Determine the [X, Y] coordinate at the center of the cell enclosing the given text.  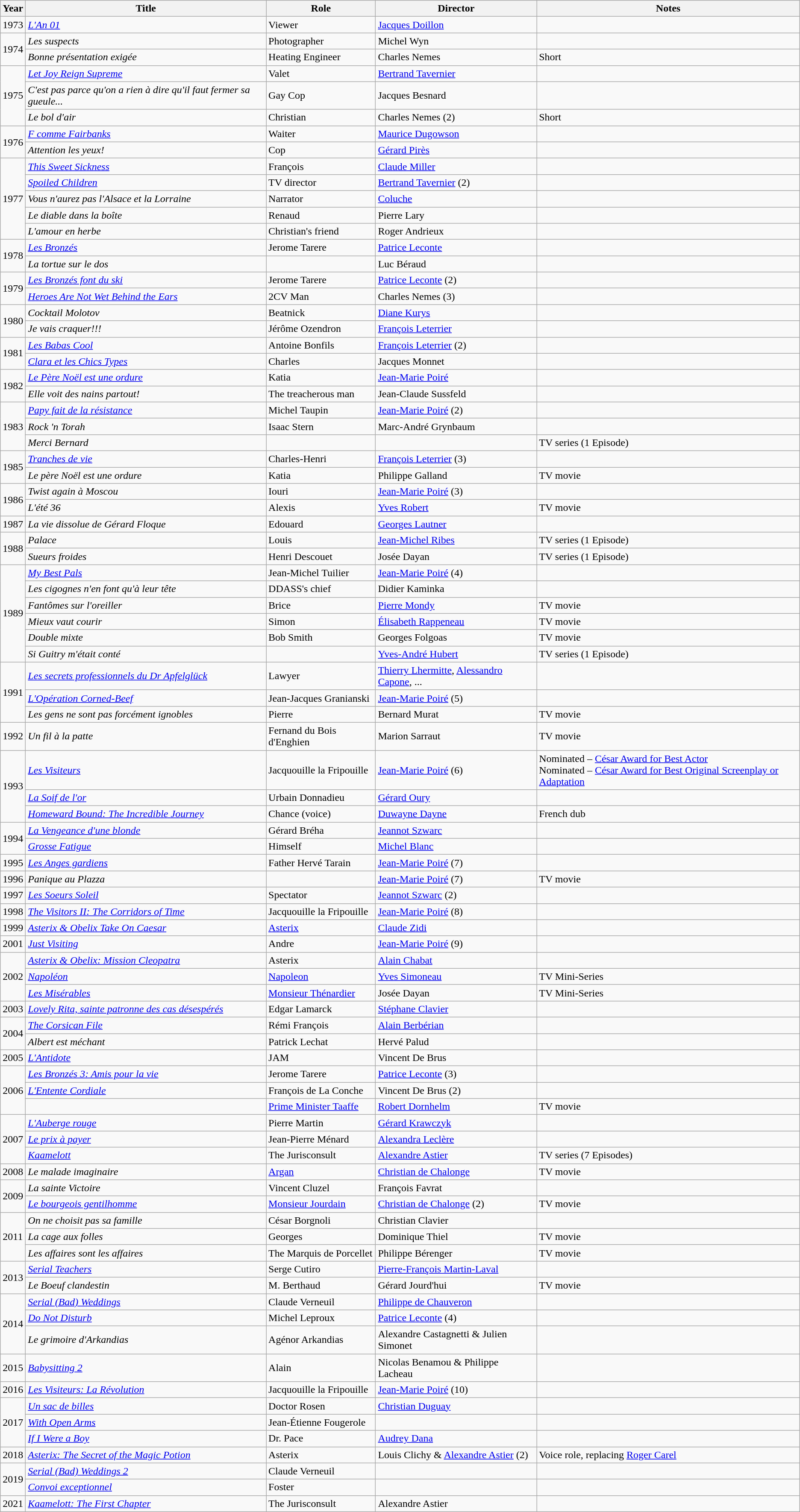
Grosse Fatigue [146, 847]
Serge Cutiro [321, 1269]
François Leterrier (2) [456, 345]
L'été 36 [146, 508]
Clara et les Chics Types [146, 361]
Prime Minister Taaffe [321, 1107]
2002 [13, 976]
Les secrets professionnels du Dr Apfelglück [146, 676]
2017 [13, 1422]
2001 [13, 944]
Philippe Galland [456, 475]
Alexandre Castagnetti & Julien Simonet [456, 1340]
La tortue sur le dos [146, 264]
Nicolas Benamou & Philippe Lacheau [456, 1368]
Michel Leproux [321, 1318]
Pierre Martin [321, 1123]
Lawyer [321, 676]
If I Were a Boy [146, 1439]
1979 [13, 288]
TV director [321, 182]
2004 [13, 1033]
Pierre Mondy [456, 605]
Marc-André Grynbaum [456, 426]
Attention les yeux! [146, 150]
Alain [321, 1368]
Sueurs froides [146, 557]
Convoi exceptionnel [146, 1487]
Fantômes sur l'oreiller [146, 605]
Urbain Donnadieu [321, 798]
Audrey Dana [456, 1439]
Rémi François [321, 1025]
Spectator [321, 895]
Cocktail Molotov [146, 313]
L'Entente Cordiale [146, 1090]
Jean-Marie Poiré (4) [456, 573]
Didier Kaminka [456, 589]
1981 [13, 353]
Charles Nemes [456, 57]
2007 [13, 1139]
Do Not Disturb [146, 1318]
Argan [321, 1172]
F comme Fairbanks [146, 134]
Le prix à payer [146, 1139]
On ne choisit pas sa famille [146, 1220]
Double mixte [146, 638]
Les gens ne sont pas forcément ignobles [146, 714]
1980 [13, 321]
Les suspects [146, 41]
Marion Sarraut [456, 736]
1983 [13, 426]
Michel Taupin [321, 410]
1978 [13, 256]
Just Visiting [146, 944]
Patrice Leconte [456, 248]
2CV Man [321, 296]
François [321, 166]
La cage aux folles [146, 1237]
Gérard Oury [456, 798]
2014 [13, 1323]
Simon [321, 621]
Andre [321, 944]
Jacques Monnet [456, 361]
This Sweet Sickness [146, 166]
My Best Pals [146, 573]
Jean-Jacques Granianski [321, 698]
2015 [13, 1368]
Vincent De Brus (2) [456, 1090]
Diane Kurys [456, 313]
Father Hervé Tarain [321, 863]
Beatnick [321, 313]
Yves-André Hubert [456, 654]
Charles Nemes (3) [456, 296]
Le bourgeois gentilhomme [146, 1204]
Mieux vaut courir [146, 621]
Antoine Bonfils [321, 345]
Asterix & Obelix: Mission Cleopatra [146, 960]
Edouard [321, 524]
Kaamelott: The First Chapter [146, 1503]
Renaud [321, 215]
Coluche [456, 199]
Michel Wyn [456, 41]
Yves Robert [456, 508]
Le diable dans la boîte [146, 215]
Charles [321, 361]
Role [321, 9]
Heating Engineer [321, 57]
Waiter [321, 134]
2009 [13, 1196]
L'An 01 [146, 25]
Gérard Krawczyk [456, 1123]
Si Guitry m'était conté [146, 654]
Les Misérables [146, 993]
Patrice Leconte (2) [456, 280]
Jean-Marie Poiré (2) [456, 410]
Asterix & Obelix Take On Caesar [146, 928]
Gérard Bréha [321, 830]
Le Boeuf clandestin [146, 1285]
Les Visiteurs [146, 770]
Charles-Henri [321, 459]
Dominique Thiel [456, 1237]
L'Opération Corned-Beef [146, 698]
Christian Clavier [456, 1220]
L'Auberge rouge [146, 1123]
Le malade imaginaire [146, 1172]
The Corsican File [146, 1025]
Claude Miller [456, 166]
Merci Bernard [146, 442]
Christian de Chalonge [456, 1172]
2008 [13, 1172]
Les Bronzés 3: Amis pour la vie [146, 1074]
1995 [13, 863]
L'amour en herbe [146, 231]
Les Bronzés font du ski [146, 280]
Jeannot Szwarc [456, 830]
Pierre-François Martin-Laval [456, 1269]
Les Babas Cool [146, 345]
JAM [321, 1058]
Jean-Marie Poiré (10) [456, 1390]
Roger Andrieux [456, 231]
DDASS's chief [321, 589]
Panique au Plazza [146, 879]
Louis [321, 540]
Jean-Marie Poiré [456, 378]
Le grimoire d'Arkandias [146, 1340]
Director [456, 9]
TV series (7 Episodes) [668, 1155]
Monsieur Thénardier [321, 993]
Un sac de billes [146, 1406]
Christian [321, 117]
Lovely Rita, sainte patronne des cas désespérés [146, 1009]
Title [146, 9]
Je vais craquer!!! [146, 329]
Bonne présentation exigée [146, 57]
Jean-Claude Sussfeld [456, 394]
Isaac Stern [321, 426]
Vincent De Brus [456, 1058]
Fernand du Bois d'Enghien [321, 736]
Palace [146, 540]
Homeward Bound: The Incredible Journey [146, 814]
2018 [13, 1455]
Robert Dornhelm [456, 1107]
Dr. Pace [321, 1439]
Christian Duguay [456, 1406]
1997 [13, 895]
Christian's friend [321, 231]
1977 [13, 199]
Bernard Murat [456, 714]
Le bol d'air [146, 117]
Bertrand Tavernier [456, 73]
Jean-Marie Poiré (9) [456, 944]
1988 [13, 548]
Jean-Michel Tuilier [321, 573]
Les Visiteurs: La Révolution [146, 1390]
Jeannot Szwarc (2) [456, 895]
Patrick Lechat [321, 1042]
César Borgnoli [321, 1220]
1998 [13, 911]
Le père Noël est une ordure [146, 475]
1987 [13, 524]
Twist again à Moscou [146, 492]
1976 [13, 142]
Pierre [321, 714]
Stéphane Clavier [456, 1009]
Les Bronzés [146, 248]
François Leterrier (3) [456, 459]
La sainte Victoire [146, 1188]
1989 [13, 613]
Albert est méchant [146, 1042]
Bertrand Tavernier (2) [456, 182]
1975 [13, 96]
Gay Cop [321, 96]
Pierre Lary [456, 215]
Elle voit des nains partout! [146, 394]
Babysitting 2 [146, 1368]
L'Antidote [146, 1058]
Asterix: The Secret of the Magic Potion [146, 1455]
1994 [13, 838]
Notes [668, 9]
Voice role, replacing Roger Carel [668, 1455]
Bob Smith [321, 638]
Duwayne Dayne [456, 814]
2011 [13, 1237]
Yves Simoneau [456, 976]
1982 [13, 386]
Jacques Doillon [456, 25]
Heroes Are Not Wet Behind the Ears [146, 296]
Élisabeth Rappeneau [456, 621]
1996 [13, 879]
Nominated – César Award for Best ActorNominated – César Award for Best Original Screenplay or Adaptation [668, 770]
Vous n'aurez pas l'Alsace et la Lorraine [146, 199]
The Visitors II: The Corridors of Time [146, 911]
Les Anges gardiens [146, 863]
Philippe de Chauveron [456, 1301]
Doctor Rosen [321, 1406]
Year [13, 9]
Spoiled Children [146, 182]
Michel Blanc [456, 847]
Les Soeurs Soleil [146, 895]
Alexandra Leclère [456, 1139]
Monsieur Jourdain [321, 1204]
Jean-Pierre Ménard [321, 1139]
Jean-Étienne Fougerole [321, 1422]
1992 [13, 736]
Georges Lautner [456, 524]
Photographer [321, 41]
Iouri [321, 492]
Philippe Bérenger [456, 1253]
Christian de Chalonge (2) [456, 1204]
Napoléon [146, 976]
Papy fait de la résistance [146, 410]
Henri Descouet [321, 557]
Serial (Bad) Weddings 2 [146, 1471]
Vincent Cluzel [321, 1188]
Georges [321, 1237]
Napoleon [321, 976]
2016 [13, 1390]
François Leterrier [456, 329]
Let Joy Reign Supreme [146, 73]
Gérard Jourd'hui [456, 1285]
Charles Nemes (2) [456, 117]
Jacques Besnard [456, 96]
Edgar Lamarck [321, 1009]
Tranches de vie [146, 459]
Louis Clichy & Alexandre Astier (2) [456, 1455]
Claude Zidi [456, 928]
The Marquis de Porcellet [321, 1253]
The treacherous man [321, 394]
2013 [13, 1277]
Patrice Leconte (4) [456, 1318]
Jean-Marie Poiré (8) [456, 911]
Valet [321, 73]
Cop [321, 150]
Les cigognes n'en font qu'à leur tête [146, 589]
1999 [13, 928]
Georges Folgoas [456, 638]
Brice [321, 605]
2005 [13, 1058]
Viewer [321, 25]
Jean-Marie Poiré (5) [456, 698]
French dub [668, 814]
Le Père Noël est une ordure [146, 378]
Alain Berbérian [456, 1025]
1993 [13, 786]
Les affaires sont les affaires [146, 1253]
Narrator [321, 199]
Alain Chabat [456, 960]
Luc Béraud [456, 264]
1973 [13, 25]
La Soif de l'or [146, 798]
François Favrat [456, 1188]
2003 [13, 1009]
M. Berthaud [321, 1285]
La Vengeance d'une blonde [146, 830]
François de La Conche [321, 1090]
Gérard Pirès [456, 150]
Jérôme Ozendron [321, 329]
C'est pas parce qu'on a rien à dire qu'il faut fermer sa gueule... [146, 96]
Agénor Arkandias [321, 1340]
La vie dissolue de Gérard Floque [146, 524]
Hervé Palud [456, 1042]
Foster [321, 1487]
Jean-Marie Poiré (6) [456, 770]
Maurice Dugowson [456, 134]
1991 [13, 692]
With Open Arms [146, 1422]
Jean-Michel Ribes [456, 540]
1985 [13, 467]
2006 [13, 1090]
Alexis [321, 508]
Himself [321, 847]
2021 [13, 1503]
Serial Teachers [146, 1269]
Kaamelott [146, 1155]
1986 [13, 500]
Un fil à la patte [146, 736]
Jean-Marie Poiré (3) [456, 492]
Serial (Bad) Weddings [146, 1301]
1974 [13, 49]
Chance (voice) [321, 814]
Rock 'n Torah [146, 426]
Thierry Lhermitte, Alessandro Capone, ... [456, 676]
Patrice Leconte (3) [456, 1074]
2019 [13, 1479]
